Provide the (x, y) coordinate of the cell's center where the given text is located.  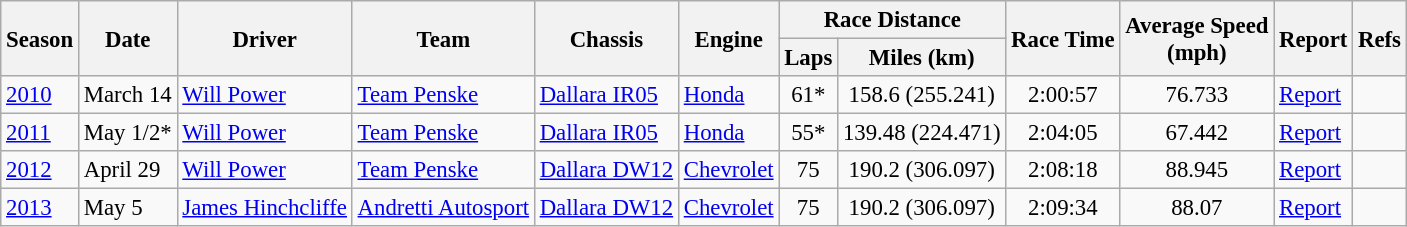
Driver (264, 38)
2011 (40, 133)
2:08:18 (1063, 170)
Average Speed(mph) (1197, 38)
Engine (728, 38)
76.733 (1197, 95)
158.6 (255.241) (922, 95)
2013 (40, 208)
139.48 (224.471) (922, 133)
March 14 (128, 95)
2012 (40, 170)
61* (808, 95)
2:09:34 (1063, 208)
Miles (km) (922, 58)
2:00:57 (1063, 95)
67.442 (1197, 133)
James Hinchcliffe (264, 208)
Date (128, 38)
Race Distance (892, 20)
May 1/2* (128, 133)
Refs (1380, 38)
Andretti Autosport (443, 208)
Team (443, 38)
55* (808, 133)
88.945 (1197, 170)
Race Time (1063, 38)
Laps (808, 58)
April 29 (128, 170)
Season (40, 38)
May 5 (128, 208)
2:04:05 (1063, 133)
Chassis (606, 38)
88.07 (1197, 208)
2010 (40, 95)
